Search for the cell housing the specified text and yield its (x, y) center coordinate. 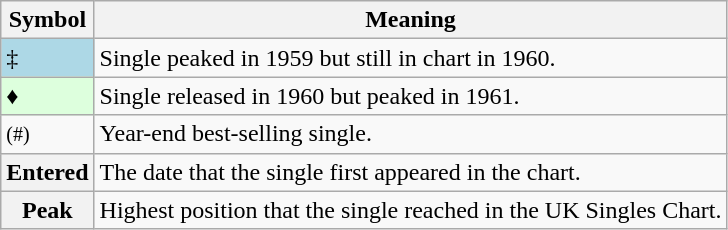
Year-end best-selling single. (410, 134)
Highest position that the single reached in the UK Singles Chart. (410, 210)
Single peaked in 1959 but still in chart in 1960. (410, 58)
Peak (48, 210)
Symbol (48, 20)
♦ (48, 96)
The date that the single first appeared in the chart. (410, 172)
Meaning (410, 20)
Single released in 1960 but peaked in 1961. (410, 96)
(#) (48, 134)
‡ (48, 58)
Entered (48, 172)
